Determine the (X, Y) coordinate at the center of the cell enclosing the given text.  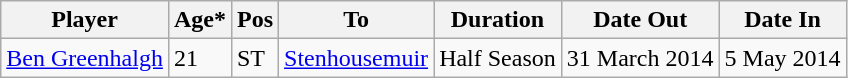
21 (200, 58)
Date In (782, 20)
To (356, 20)
Stenhousemuir (356, 58)
Date Out (640, 20)
Pos (254, 20)
Ben Greenhalgh (85, 58)
5 May 2014 (782, 58)
Player (85, 20)
31 March 2014 (640, 58)
Duration (498, 20)
Half Season (498, 58)
Age* (200, 20)
ST (254, 58)
